Search for the cell housing the specified text and yield its [X, Y] center coordinate. 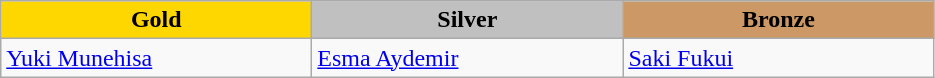
Saki Fukui [778, 58]
Silver [468, 20]
Yuki Munehisa [156, 58]
Esma Aydemir [468, 58]
Gold [156, 20]
Bronze [778, 20]
